Output the (x, y) coordinate of the center of the cell containing the given text.  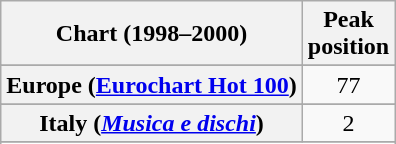
77 (348, 85)
Italy (Musica e dischi) (152, 123)
2 (348, 123)
Chart (1998–2000) (152, 34)
Peakposition (348, 34)
Europe (Eurochart Hot 100) (152, 85)
